Search for the cell housing the specified text and yield its [X, Y] center coordinate. 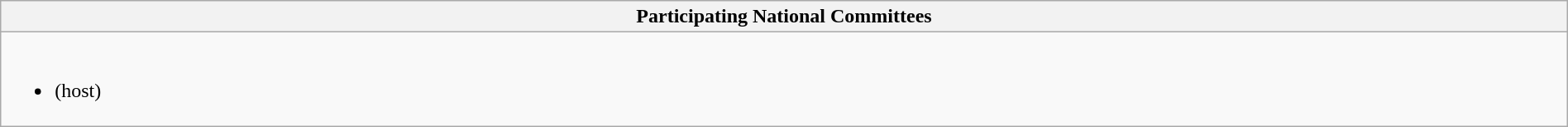
Participating National Committees [784, 17]
(host) [784, 80]
